Return the [X, Y] coordinate for the center point of the cell that contains the specified text.  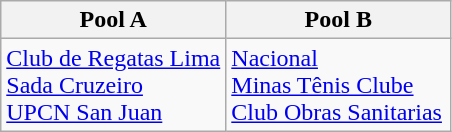
Pool B [338, 20]
Nacional Minas Tênis Clube Club Obras Sanitarias [338, 85]
Club de Regatas Lima Sada Cruzeiro UPCN San Juan [114, 85]
Pool A [114, 20]
